From the cell containing the given text, extract its center point as [x, y] coordinate. 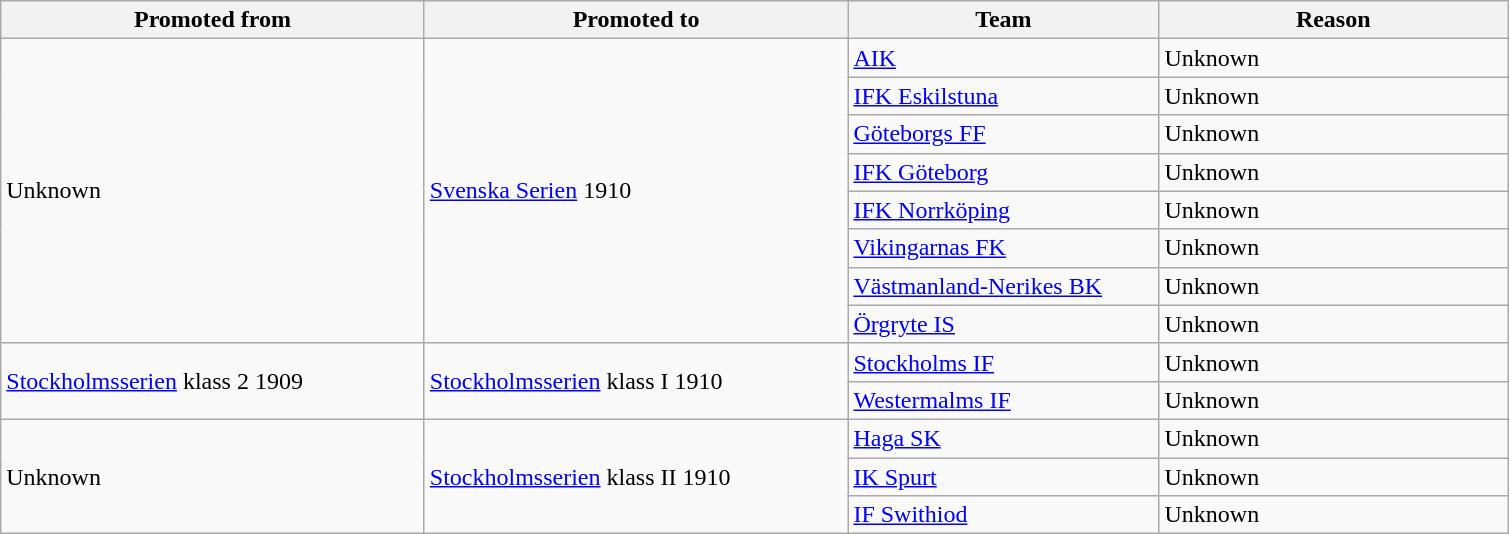
IK Spurt [1004, 477]
Promoted from [213, 20]
Stockholmsserien klass I 1910 [636, 381]
Promoted to [636, 20]
IFK Eskilstuna [1004, 96]
Haga SK [1004, 438]
Svenska Serien 1910 [636, 191]
Stockholmsserien klass 2 1909 [213, 381]
Stockholms IF [1004, 362]
IFK Norrköping [1004, 210]
Göteborgs FF [1004, 134]
Team [1004, 20]
Örgryte IS [1004, 324]
Westermalms IF [1004, 400]
Stockholmsserien klass II 1910 [636, 476]
IF Swithiod [1004, 515]
IFK Göteborg [1004, 172]
AIK [1004, 58]
Vikingarnas FK [1004, 248]
Reason [1334, 20]
Västmanland-Nerikes BK [1004, 286]
